Search for the cell housing the specified text and yield its (X, Y) center coordinate. 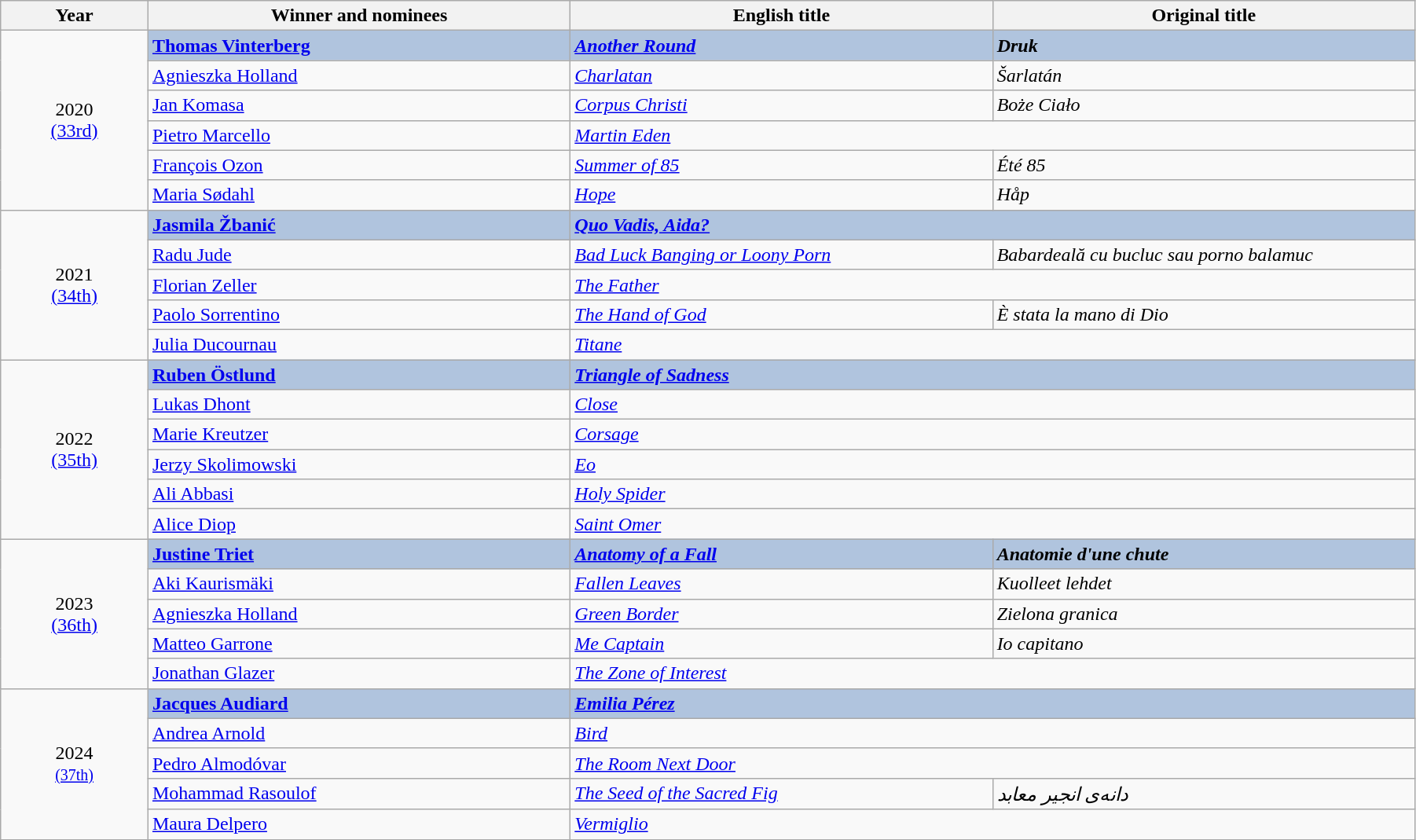
The Father (993, 284)
Kuolleet lehdet (1204, 584)
Lukas Dhont (358, 405)
Bad Luck Banging or Loony Porn (781, 255)
English title (781, 16)
Holy Spider (993, 494)
Eo (993, 464)
Paolo Sorrentino (358, 314)
È stata la mano di Dio (1204, 314)
Jan Komasa (358, 105)
Jerzy Skolimowski (358, 464)
Thomas Vinterberg (358, 46)
Justine Triet (358, 554)
Anatomie d'une chute (1204, 554)
Julia Ducournau (358, 344)
The Room Next Door (993, 763)
Zielona granica (1204, 614)
Close (993, 405)
Radu Jude (358, 255)
The Zone of Interest (993, 673)
Ruben Östlund (358, 375)
Anatomy of a Fall (781, 554)
Triangle of Sadness (993, 375)
Summer of 85 (781, 165)
دانه‌ی انجیر معابد (1204, 794)
Pietro Marcello (358, 135)
Martin Eden (993, 135)
Vermiglio (993, 824)
Quo Vadis, Aida? (993, 225)
Andrea Arnold (358, 733)
The Hand of God (781, 314)
Green Border (781, 614)
2021(34th) (75, 284)
François Ozon (358, 165)
Corsage (993, 435)
Pedro Almodóvar (358, 763)
2020(33rd) (75, 120)
Io capitano (1204, 644)
Me Captain (781, 644)
Aki Kaurismäki (358, 584)
Druk (1204, 46)
Winner and nominees (358, 16)
Fallen Leaves (781, 584)
Jonathan Glazer (358, 673)
2022(35th) (75, 449)
Été 85 (1204, 165)
Alice Diop (358, 524)
Florian Zeller (358, 284)
Emilia Pérez (993, 703)
Marie Kreutzer (358, 435)
Maria Sødahl (358, 195)
Mohammad Rasoulof (358, 794)
Original title (1204, 16)
Ali Abbasi (358, 494)
Šarlatán (1204, 75)
The Seed of the Sacred Fig (781, 794)
Year (75, 16)
Hope (781, 195)
Corpus Christi (781, 105)
Bird (993, 733)
2024(37th) (75, 764)
Håp (1204, 195)
Maura Delpero (358, 824)
Charlatan (781, 75)
Jasmila Žbanić (358, 225)
Babardeală cu bucluc sau porno balamuc (1204, 255)
Saint Omer (993, 524)
2023(36th) (75, 614)
Another Round (781, 46)
Jacques Audiard (358, 703)
Matteo Garrone (358, 644)
Titane (993, 344)
Boże Ciało (1204, 105)
